Find where the given text appears and provide that cell's center as [X, Y] coordinate. 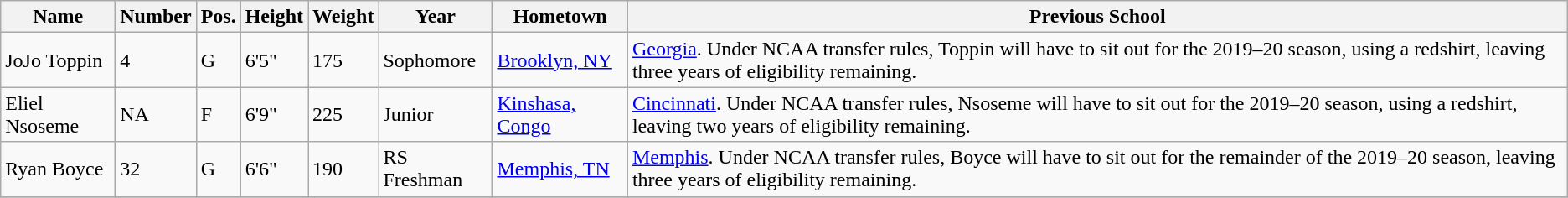
Year [436, 17]
Ryan Boyce [59, 169]
Brooklyn, NY [560, 60]
6'9" [274, 114]
4 [156, 60]
190 [343, 169]
Eliel Nsoseme [59, 114]
JoJo Toppin [59, 60]
Weight [343, 17]
Sophomore [436, 60]
6'5" [274, 60]
Memphis, TN [560, 169]
Height [274, 17]
F [218, 114]
NA [156, 114]
Name [59, 17]
Pos. [218, 17]
225 [343, 114]
Hometown [560, 17]
Kinshasa, Congo [560, 114]
32 [156, 169]
Junior [436, 114]
175 [343, 60]
RS Freshman [436, 169]
6'6" [274, 169]
Number [156, 17]
Memphis. Under NCAA transfer rules, Boyce will have to sit out for the remainder of the 2019–20 season, leaving three years of eligibility remaining. [1097, 169]
Previous School [1097, 17]
